From the cell containing the given text, extract its center point as (x, y) coordinate. 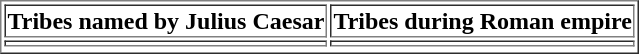
Tribes named by Julius Caesar (166, 20)
Tribes during Roman empire (482, 20)
